Pinpoint the cell where the given text exists, returning its (X, Y) midpoint coordinate. 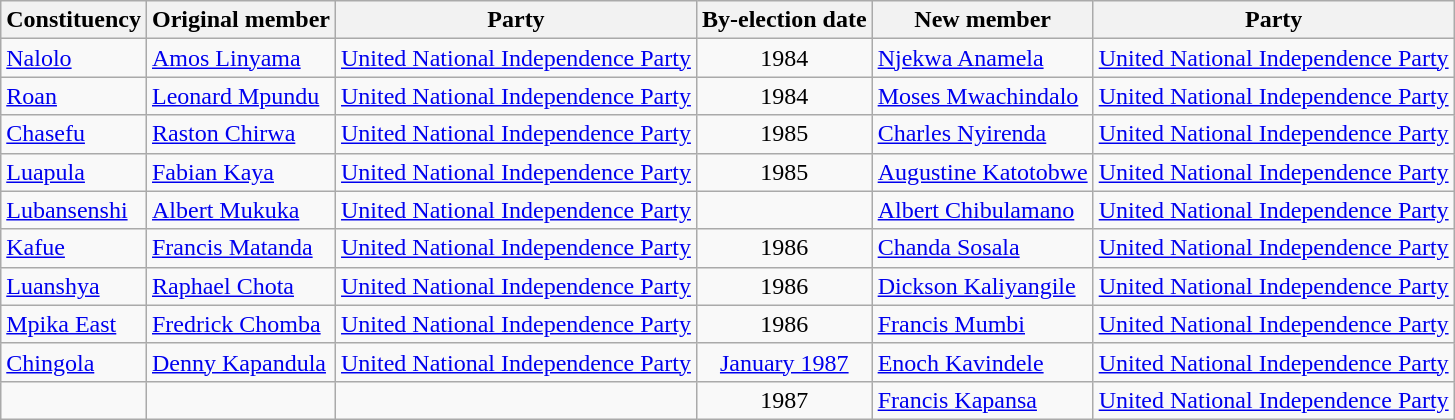
1987 (784, 400)
Chasefu (74, 134)
January 1987 (784, 362)
New member (982, 20)
Fabian Kaya (240, 172)
Original member (240, 20)
Chingola (74, 362)
Luapula (74, 172)
Constituency (74, 20)
Roan (74, 96)
Albert Mukuka (240, 210)
Francis Kapansa (982, 400)
Enoch Kavindele (982, 362)
Francis Matanda (240, 248)
Augustine Katotobwe (982, 172)
Kafue (74, 248)
Charles Nyirenda (982, 134)
Luanshya (74, 286)
Raphael Chota (240, 286)
Albert Chibulamano (982, 210)
Raston Chirwa (240, 134)
By-election date (784, 20)
Chanda Sosala (982, 248)
Francis Mumbi (982, 324)
Njekwa Anamela (982, 58)
Nalolo (74, 58)
Moses Mwachindalo (982, 96)
Fredrick Chomba (240, 324)
Mpika East (74, 324)
Denny Kapandula (240, 362)
Lubansenshi (74, 210)
Amos Linyama (240, 58)
Leonard Mpundu (240, 96)
Dickson Kaliyangile (982, 286)
